Identify which cell holds the provided text, then report its (x, y) central coordinate. 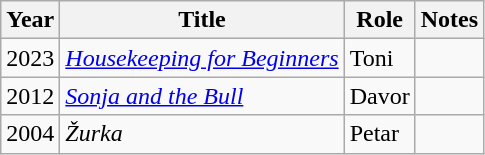
Year (30, 20)
Notes (449, 20)
Toni (380, 58)
Žurka (202, 134)
Davor (380, 96)
Role (380, 20)
2023 (30, 58)
2012 (30, 96)
Petar (380, 134)
Housekeeping for Beginners (202, 58)
Title (202, 20)
Sonja and the Bull (202, 96)
2004 (30, 134)
